Search for the cell housing the specified text and yield its (x, y) center coordinate. 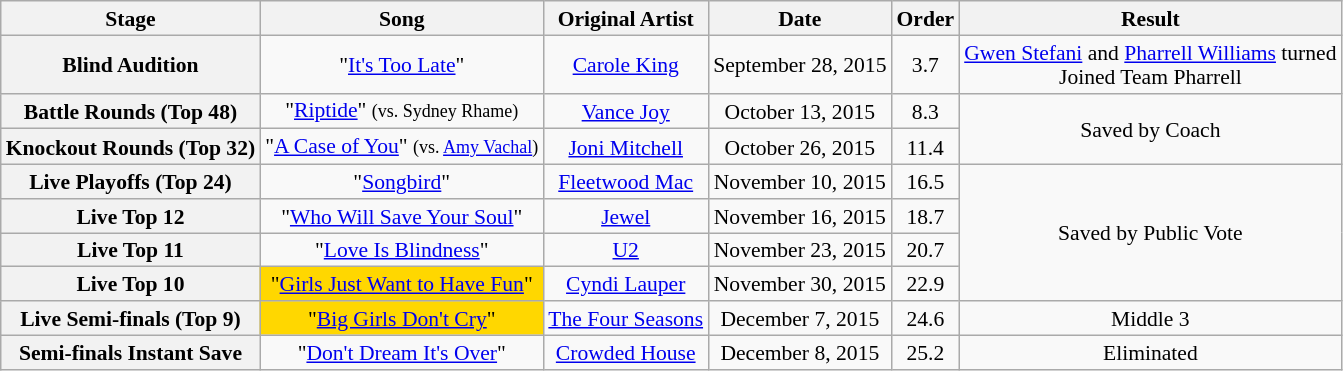
18.7 (926, 216)
24.6 (926, 318)
"A Case of You" (vs. Amy Vachal) (402, 147)
22.9 (926, 284)
Live Playoffs (Top 24) (130, 182)
16.5 (926, 182)
"Love Is Blindness" (402, 250)
Crowded House (626, 352)
October 13, 2015 (800, 111)
Semi-finals Instant Save (130, 352)
Stage (130, 18)
December 7, 2015 (800, 318)
Order (926, 18)
Result (1150, 18)
20.7 (926, 250)
Song (402, 18)
3.7 (926, 64)
11.4 (926, 147)
October 26, 2015 (800, 147)
November 30, 2015 (800, 284)
"Who Will Save Your Soul" (402, 216)
Cyndi Lauper (626, 284)
8.3 (926, 111)
"Riptide" (vs. Sydney Rhame) (402, 111)
Live Top 11 (130, 250)
"Big Girls Don't Cry" (402, 318)
Saved by Public Vote (1150, 233)
November 10, 2015 (800, 182)
Jewel (626, 216)
Joni Mitchell (626, 147)
Eliminated (1150, 352)
"It's Too Late" (402, 64)
Knockout Rounds (Top 32) (130, 147)
Live Semi-finals (Top 9) (130, 318)
Blind Audition (130, 64)
Battle Rounds (Top 48) (130, 111)
Saved by Coach (1150, 128)
Original Artist (626, 18)
"Songbird" (402, 182)
"Girls Just Want to Have Fun" (402, 284)
Middle 3 (1150, 318)
Gwen Stefani and Pharrell Williams turnedJoined Team Pharrell (1150, 64)
"Don't Dream It's Over" (402, 352)
Fleetwood Mac (626, 182)
Live Top 10 (130, 284)
November 23, 2015 (800, 250)
November 16, 2015 (800, 216)
December 8, 2015 (800, 352)
25.2 (926, 352)
The Four Seasons (626, 318)
Carole King (626, 64)
U2 (626, 250)
Date (800, 18)
Vance Joy (626, 111)
Live Top 12 (130, 216)
September 28, 2015 (800, 64)
